For the text-containing cell, return its midpoint in (x, y) coordinate format. 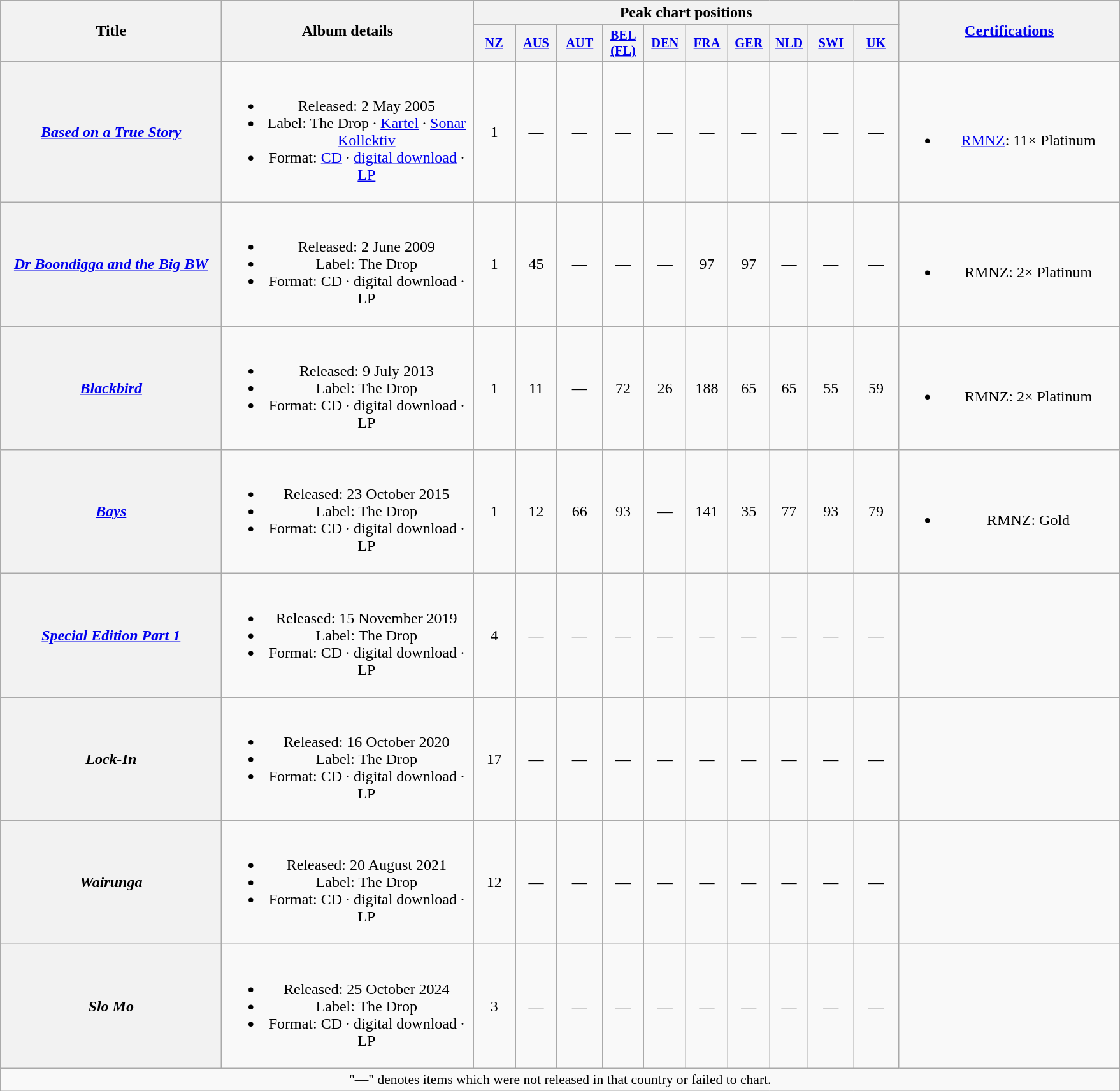
Special Edition Part 1 (111, 635)
AUS (536, 43)
AUT (580, 43)
Certifications (1009, 31)
Released: 25 October 2024Label: The DropFormat: CD · digital download · LP (348, 1006)
72 (623, 388)
188 (707, 388)
Released: 15 November 2019Label: The DropFormat: CD · digital download · LP (348, 635)
17 (494, 759)
3 (494, 1006)
Slo Mo (111, 1006)
NLD (789, 43)
Released: 20 August 2021Label: The DropFormat: CD · digital download · LP (348, 883)
SWI (831, 43)
45 (536, 264)
4 (494, 635)
35 (749, 512)
79 (877, 512)
77 (789, 512)
NZ (494, 43)
DEN (665, 43)
59 (877, 388)
Title (111, 31)
55 (831, 388)
Based on a True Story (111, 131)
Blackbird (111, 388)
141 (707, 512)
FRA (707, 43)
GER (749, 43)
RMNZ: 11× Platinum (1009, 131)
UK (877, 43)
Released: 2 June 2009Label: The DropFormat: CD · digital download · LP (348, 264)
26 (665, 388)
Released: 2 May 2005Label: The Drop · Kartel · Sonar KollektivFormat: CD · digital download · LP (348, 131)
Dr Boondigga and the Big BW (111, 264)
11 (536, 388)
Released: 9 July 2013Label: The DropFormat: CD · digital download · LP (348, 388)
Album details (348, 31)
BEL(FL) (623, 43)
Bays (111, 512)
66 (580, 512)
Lock-In (111, 759)
"—" denotes items which were not released in that country or failed to chart. (561, 1080)
Wairunga (111, 883)
Released: 23 October 2015Label: The DropFormat: CD · digital download · LP (348, 512)
RMNZ: Gold (1009, 512)
Peak chart positions (686, 13)
Released: 16 October 2020Label: The DropFormat: CD · digital download · LP (348, 759)
